Provide the (X, Y) coordinate of the cell's center where the given text is located.  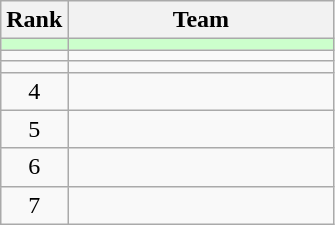
Rank (34, 20)
5 (34, 129)
Team (201, 20)
7 (34, 205)
6 (34, 167)
4 (34, 91)
